Provide the [X, Y] coordinate of the cell's center where the given text is located.  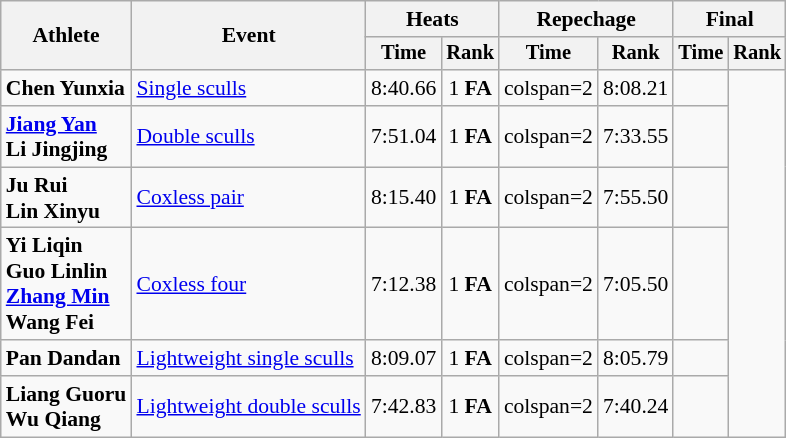
7:12.38 [404, 284]
Athlete [66, 36]
7:05.50 [636, 284]
Yi LiqinGuo LinlinZhang MinWang Fei [66, 284]
7:40.24 [636, 406]
Ju RuiLin Xinyu [66, 198]
Heats [432, 19]
Liang GuoruWu Qiang [66, 406]
Chen Yunxia [66, 88]
7:42.83 [404, 406]
Lightweight double sculls [248, 406]
Jiang YanLi Jingjing [66, 136]
Repechage [586, 19]
Coxless pair [248, 198]
7:55.50 [636, 198]
Event [248, 36]
8:05.79 [636, 358]
8:15.40 [404, 198]
7:33.55 [636, 136]
Single sculls [248, 88]
Double sculls [248, 136]
Final [729, 19]
8:08.21 [636, 88]
7:51.04 [404, 136]
8:09.07 [404, 358]
Lightweight single sculls [248, 358]
8:40.66 [404, 88]
Coxless four [248, 284]
Pan Dandan [66, 358]
